For the text-containing cell, return its midpoint in [X, Y] coordinate format. 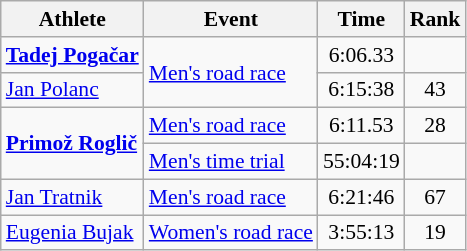
Tadej Pogačar [72, 55]
Women's road race [231, 233]
Event [231, 19]
Eugenia Bujak [72, 233]
3:55:13 [362, 233]
Men's time trial [231, 162]
Rank [436, 19]
Jan Polanc [72, 90]
Athlete [72, 19]
67 [436, 197]
6:11.53 [362, 126]
Jan Tratnik [72, 197]
19 [436, 233]
55:04:19 [362, 162]
Primož Roglič [72, 144]
6:15:38 [362, 90]
6:21:46 [362, 197]
Time [362, 19]
6:06.33 [362, 55]
43 [436, 90]
28 [436, 126]
